Return the (X, Y) coordinate for the center point of the cell that contains the specified text.  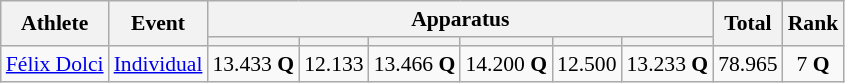
13.433 Q (253, 64)
Athlete (55, 24)
Total (748, 24)
14.200 Q (506, 64)
Apparatus (460, 19)
Félix Dolci (55, 64)
Event (158, 24)
7 Q (814, 64)
Rank (814, 24)
Individual (158, 64)
78.965 (748, 64)
12.133 (334, 64)
13.466 Q (415, 64)
12.500 (586, 64)
13.233 Q (668, 64)
